From the cell containing the given text, extract its center point as [x, y] coordinate. 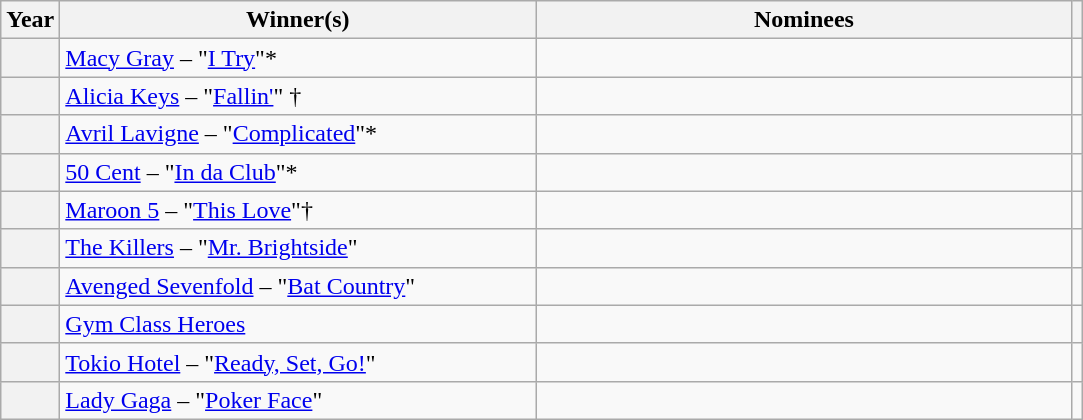
Gym Class Heroes [298, 324]
Winner(s) [298, 20]
50 Cent – "In da Club"* [298, 172]
Avril Lavigne – "Complicated"* [298, 134]
Maroon 5 – "This Love"† [298, 210]
Year [30, 20]
Lady Gaga – "Poker Face" [298, 400]
Avenged Sevenfold – "Bat Country" [298, 286]
Nominees [804, 20]
The Killers – "Mr. Brightside" [298, 248]
Tokio Hotel – "Ready, Set, Go!" [298, 362]
Macy Gray – "I Try"* [298, 58]
Alicia Keys – "Fallin'" † [298, 96]
